Locate the cell with the specified text and output its [X, Y] center coordinate. 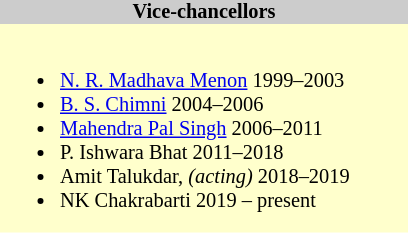
Vice-chancellors [204, 12]
